For the text-containing cell, return its midpoint in [X, Y] coordinate format. 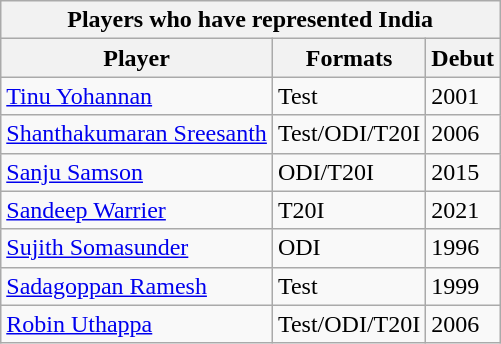
ODI/T20I [348, 172]
Sandeep Warrier [137, 210]
Robin Uthappa [137, 324]
2021 [463, 210]
Sanju Samson [137, 172]
ODI [348, 248]
2015 [463, 172]
Sujith Somasunder [137, 248]
1999 [463, 286]
Sadagoppan Ramesh [137, 286]
Debut [463, 58]
Formats [348, 58]
Player [137, 58]
T20I [348, 210]
Tinu Yohannan [137, 96]
Players who have represented India [250, 20]
Shanthakumaran Sreesanth [137, 134]
1996 [463, 248]
2001 [463, 96]
